Return (X, Y) of the center of cell containing provided text 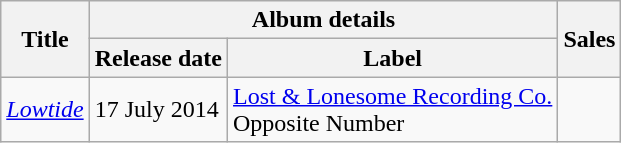
17 July 2014 (158, 110)
Release date (158, 58)
Sales (590, 39)
Title (45, 39)
Album details (324, 20)
Lowtide (45, 110)
Label (393, 58)
Lost & Lonesome Recording Co.Opposite Number (393, 110)
